Output the [X, Y] coordinate of the center of the cell containing the given text.  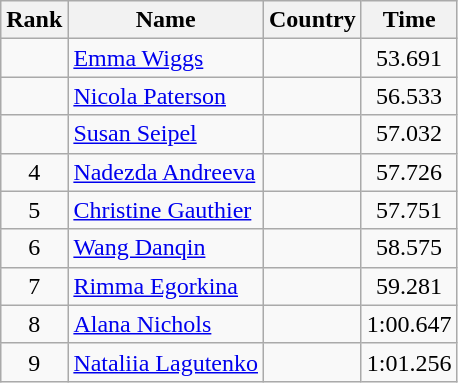
Name [166, 20]
Rimma Egorkina [166, 286]
8 [34, 324]
4 [34, 172]
7 [34, 286]
1:00.647 [409, 324]
Wang Danqin [166, 248]
9 [34, 362]
Emma Wiggs [166, 58]
56.533 [409, 96]
Susan Seipel [166, 134]
Nataliia Lagutenko [166, 362]
Time [409, 20]
1:01.256 [409, 362]
5 [34, 210]
57.032 [409, 134]
Christine Gauthier [166, 210]
Alana Nichols [166, 324]
57.726 [409, 172]
Country [313, 20]
Rank [34, 20]
Nicola Paterson [166, 96]
6 [34, 248]
Nadezda Andreeva [166, 172]
58.575 [409, 248]
59.281 [409, 286]
57.751 [409, 210]
53.691 [409, 58]
